Pinpoint the cell where the given text exists, returning its (X, Y) midpoint coordinate. 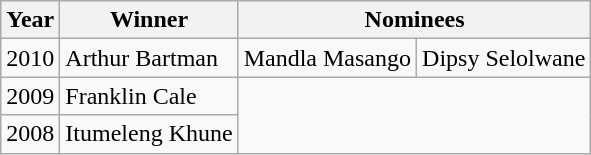
2010 (30, 58)
2009 (30, 96)
Mandla Masango (327, 58)
Itumeleng Khune (149, 134)
2008 (30, 134)
Dipsy Selolwane (504, 58)
Nominees (414, 20)
Franklin Cale (149, 96)
Year (30, 20)
Arthur Bartman (149, 58)
Winner (149, 20)
